Find where the given text appears and provide that cell's center as (X, Y) coordinate. 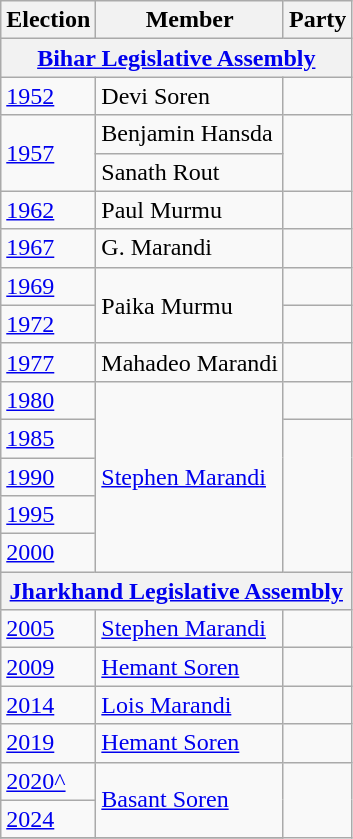
2020^ (48, 781)
Mahadeo Marandi (190, 362)
Basant Soren (190, 800)
Sanath Rout (190, 172)
2019 (48, 743)
1980 (48, 400)
1962 (48, 210)
Lois Marandi (190, 705)
1967 (48, 248)
1977 (48, 362)
1972 (48, 324)
1952 (48, 96)
G. Marandi (190, 248)
Devi Soren (190, 96)
1985 (48, 438)
Benjamin Hansda (190, 134)
1957 (48, 153)
1995 (48, 515)
Paika Murmu (190, 305)
2014 (48, 705)
2009 (48, 667)
1969 (48, 286)
2024 (48, 819)
Bihar Legislative Assembly (176, 58)
Party (317, 20)
2000 (48, 553)
Election (48, 20)
Member (190, 20)
2005 (48, 629)
Paul Murmu (190, 210)
1990 (48, 477)
Jharkhand Legislative Assembly (176, 591)
